Find where the given text appears and provide that cell's center as (x, y) coordinate. 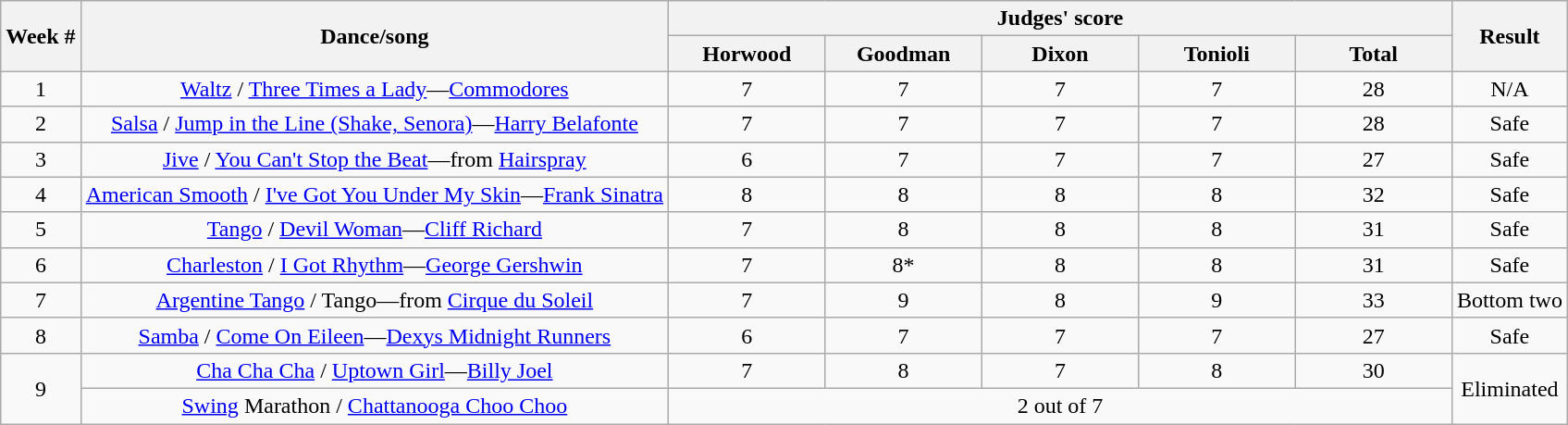
Charleston / I Got Rhythm—George Gershwin (374, 265)
Cha Cha Cha / Uptown Girl—Billy Joel (374, 370)
1 (41, 89)
Goodman (903, 54)
American Smooth / I've Got You Under My Skin—Frank Sinatra (374, 194)
Judges' score (1060, 19)
5 (41, 230)
Salsa / Jump in the Line (Shake, Senora)—Harry Belafonte (374, 124)
2 out of 7 (1060, 406)
Horwood (747, 54)
Result (1510, 36)
30 (1373, 370)
4 (41, 194)
Jive / You Can't Stop the Beat—from Hairspray (374, 159)
3 (41, 159)
8* (903, 265)
33 (1373, 300)
2 (41, 124)
Samba / Come On Eileen—Dexys Midnight Runners (374, 335)
N/A (1510, 89)
Argentine Tango / Tango—from Cirque du Soleil (374, 300)
Tango / Devil Woman—Cliff Richard (374, 230)
Tonioli (1217, 54)
Swing Marathon / Chattanooga Choo Choo (374, 406)
Bottom two (1510, 300)
Eliminated (1510, 388)
Dixon (1060, 54)
Waltz / Three Times a Lady—Commodores (374, 89)
Total (1373, 54)
Week # (41, 36)
32 (1373, 194)
Dance/song (374, 36)
